From the cell containing the given text, extract its center point as (X, Y) coordinate. 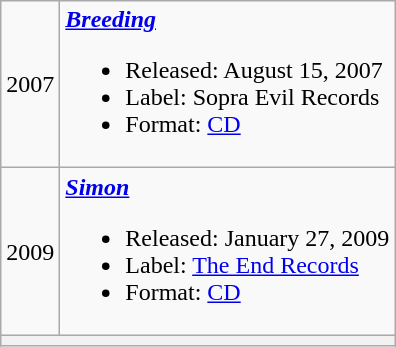
SimonReleased: January 27, 2009Label: The End RecordsFormat: CD (228, 252)
2007 (30, 84)
BreedingReleased: August 15, 2007Label: Sopra Evil RecordsFormat: CD (228, 84)
2009 (30, 252)
